Return [x, y] of the center of cell containing provided text 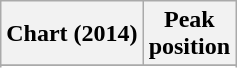
Peakposition [189, 34]
Chart (2014) [72, 34]
